Extract the [X, Y] coordinate from the center of the cell holding the provided text.  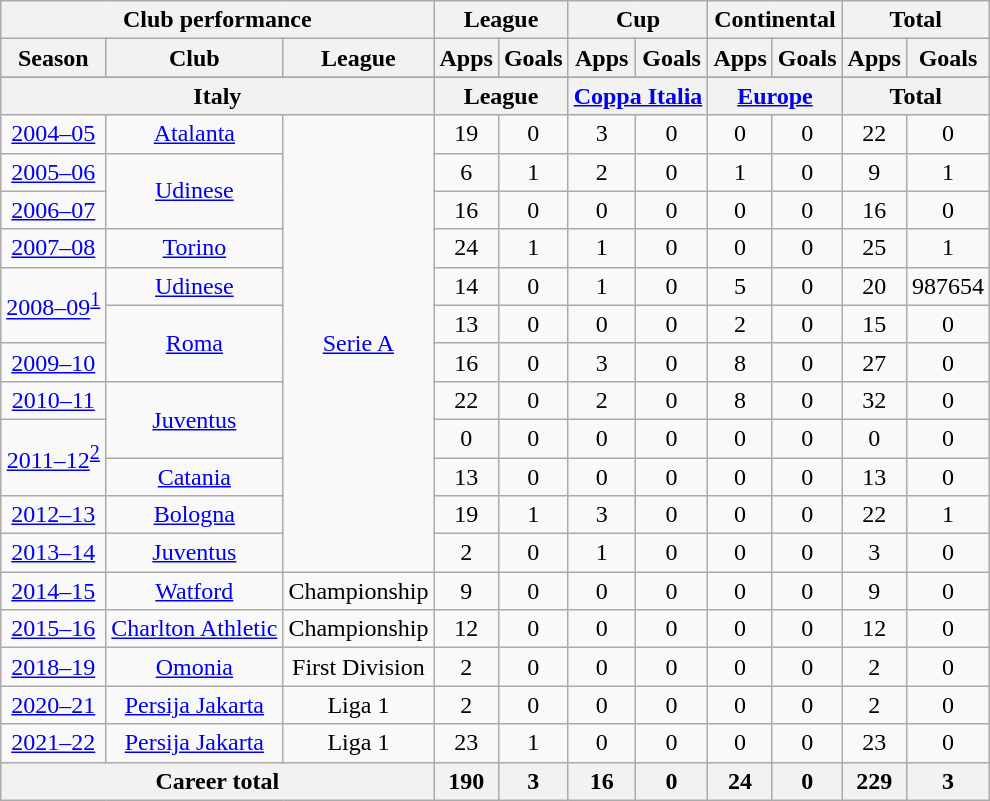
Season [54, 58]
Club performance [218, 20]
Roma [194, 343]
2006–07 [54, 210]
2015–16 [54, 629]
14 [466, 286]
2013–14 [54, 553]
2007–08 [54, 248]
6 [466, 172]
Serie A [358, 344]
Atalanta [194, 134]
Omonia [194, 667]
190 [466, 781]
Coppa Italia [638, 96]
First Division [358, 667]
2018–19 [54, 667]
27 [874, 362]
2004–05 [54, 134]
2009–10 [54, 362]
Bologna [194, 515]
32 [874, 400]
Club [194, 58]
Cup [638, 20]
Charlton Athletic [194, 629]
20 [874, 286]
Career total [218, 781]
Torino [194, 248]
Catania [194, 477]
2008–091 [54, 305]
5 [740, 286]
15 [874, 324]
Watford [194, 591]
Italy [218, 96]
2014–15 [54, 591]
Continental [775, 20]
2020–21 [54, 705]
2010–11 [54, 400]
229 [874, 781]
2021–22 [54, 743]
2011–122 [54, 457]
2005–06 [54, 172]
2012–13 [54, 515]
25 [874, 248]
987654 [948, 286]
Europe [775, 96]
